From the cell containing the given text, extract its center point as [X, Y] coordinate. 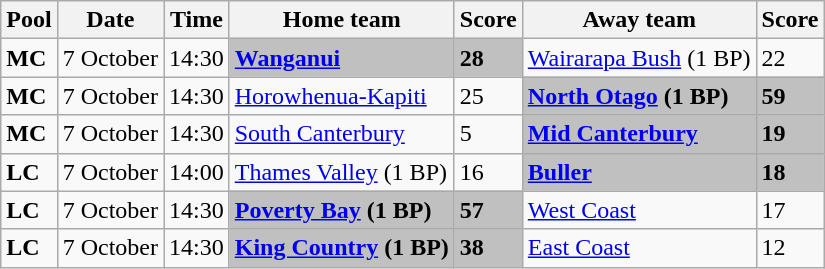
5 [488, 134]
Horowhenua-Kapiti [342, 96]
Date [110, 20]
West Coast [639, 210]
Pool [29, 20]
East Coast [639, 248]
Wairarapa Bush (1 BP) [639, 58]
Buller [639, 172]
12 [790, 248]
38 [488, 248]
Home team [342, 20]
Time [197, 20]
16 [488, 172]
Wanganui [342, 58]
18 [790, 172]
17 [790, 210]
South Canterbury [342, 134]
Mid Canterbury [639, 134]
Away team [639, 20]
North Otago (1 BP) [639, 96]
King Country (1 BP) [342, 248]
59 [790, 96]
Poverty Bay (1 BP) [342, 210]
14:00 [197, 172]
Thames Valley (1 BP) [342, 172]
57 [488, 210]
22 [790, 58]
28 [488, 58]
25 [488, 96]
19 [790, 134]
